Locate the cell with the specified text and output its (x, y) center coordinate. 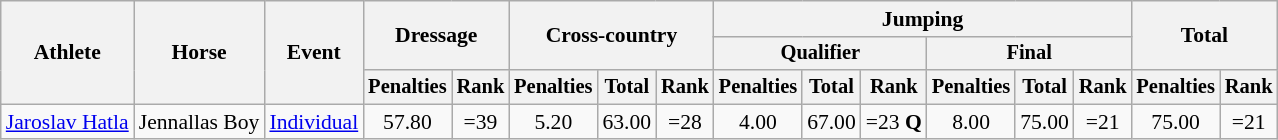
Athlete (68, 52)
Jaroslav Hatla (68, 122)
Jennallas Boy (200, 122)
Final (1030, 54)
Qualifier (820, 54)
Individual (314, 122)
Horse (200, 52)
63.00 (626, 122)
=23 Q (894, 122)
57.80 (407, 122)
Dressage (436, 36)
Jumping (923, 19)
=28 (685, 122)
4.00 (758, 122)
Cross-country (612, 36)
8.00 (971, 122)
=39 (481, 122)
67.00 (832, 122)
5.20 (553, 122)
Event (314, 52)
